Search for the cell housing the specified text and yield its (X, Y) center coordinate. 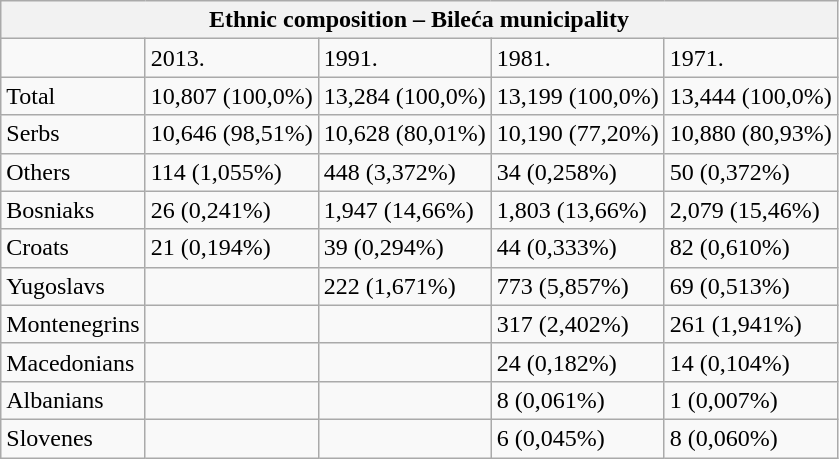
773 (5,857%) (578, 286)
10,628 (80,01%) (404, 134)
Bosniaks (73, 210)
1,803 (13,66%) (578, 210)
6 (0,045%) (578, 438)
Serbs (73, 134)
1,947 (14,66%) (404, 210)
13,284 (100,0%) (404, 96)
261 (1,941%) (750, 324)
39 (0,294%) (404, 248)
1981. (578, 58)
1991. (404, 58)
69 (0,513%) (750, 286)
Croats (73, 248)
2,079 (15,46%) (750, 210)
8 (0,061%) (578, 400)
50 (0,372%) (750, 172)
13,444 (100,0%) (750, 96)
317 (2,402%) (578, 324)
Others (73, 172)
Yugoslavs (73, 286)
10,880 (80,93%) (750, 134)
8 (0,060%) (750, 438)
448 (3,372%) (404, 172)
Total (73, 96)
1 (0,007%) (750, 400)
24 (0,182%) (578, 362)
Ethnic composition – Bileća municipality (420, 20)
10,646 (98,51%) (232, 134)
114 (1,055%) (232, 172)
1971. (750, 58)
Slovenes (73, 438)
10,190 (77,20%) (578, 134)
21 (0,194%) (232, 248)
10,807 (100,0%) (232, 96)
44 (0,333%) (578, 248)
Macedonians (73, 362)
Montenegrins (73, 324)
82 (0,610%) (750, 248)
Albanians (73, 400)
14 (0,104%) (750, 362)
13,199 (100,0%) (578, 96)
34 (0,258%) (578, 172)
222 (1,671%) (404, 286)
26 (0,241%) (232, 210)
2013. (232, 58)
